Return (X, Y) of the center of cell containing provided text 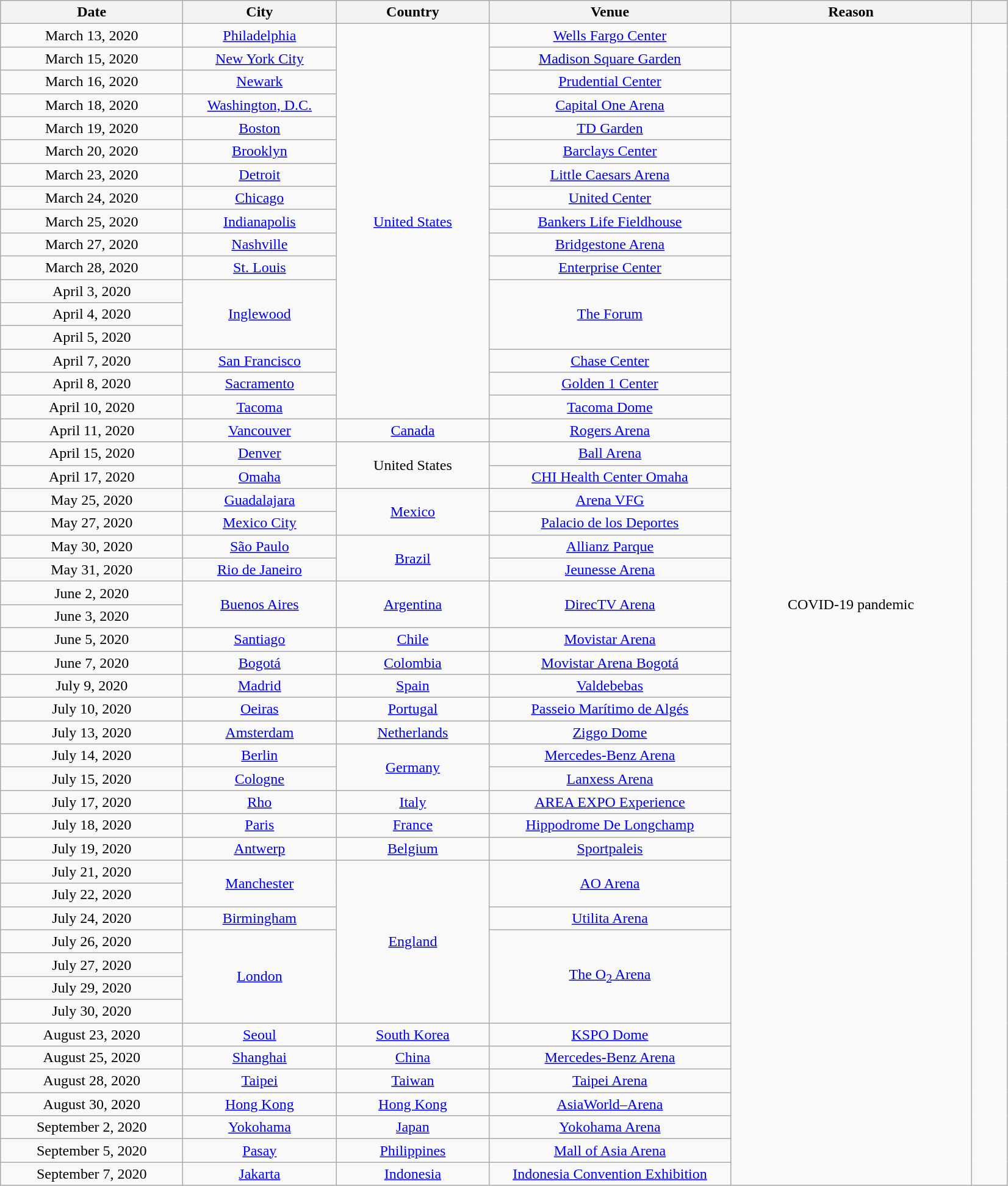
Omaha (260, 477)
Madison Square Garden (610, 59)
AREA EXPO Experience (610, 802)
Inglewood (260, 314)
April 7, 2020 (92, 361)
Little Caesars Arena (610, 175)
Taipei Arena (610, 1081)
Bridgestone Arena (610, 244)
São Paulo (260, 546)
June 3, 2020 (92, 616)
Palacio de los Deportes (610, 523)
March 18, 2020 (92, 105)
China (412, 1058)
Ziggo Dome (610, 732)
July 30, 2020 (92, 1011)
May 25, 2020 (92, 500)
St. Louis (260, 267)
Belgium (412, 848)
July 10, 2020 (92, 709)
Chile (412, 639)
Reason (851, 12)
Lanxess Arena (610, 779)
March 16, 2020 (92, 82)
March 27, 2020 (92, 244)
September 7, 2020 (92, 1174)
Jakarta (260, 1174)
Brooklyn (260, 151)
April 11, 2020 (92, 430)
COVID-19 pandemic (851, 604)
July 24, 2020 (92, 918)
Yokohama Arena (610, 1127)
Newark (260, 82)
Chase Center (610, 361)
Golden 1 Center (610, 384)
KSPO Dome (610, 1035)
Pasay (260, 1151)
June 7, 2020 (92, 662)
City (260, 12)
July 26, 2020 (92, 941)
Brazil (412, 558)
Antwerp (260, 848)
Arena VFG (610, 500)
March 24, 2020 (92, 198)
Mexico (412, 512)
May 27, 2020 (92, 523)
Indonesia Convention Exhibition (610, 1174)
Mall of Asia Arena (610, 1151)
July 29, 2020 (92, 988)
Bankers Life Fieldhouse (610, 221)
Denver (260, 454)
Portugal (412, 709)
August 30, 2020 (92, 1104)
Philadelphia (260, 35)
Italy (412, 802)
Berlin (260, 756)
Seoul (260, 1035)
Germany (412, 767)
Shanghai (260, 1058)
Rho (260, 802)
April 15, 2020 (92, 454)
March 25, 2020 (92, 221)
Ball Arena (610, 454)
TD Garden (610, 128)
Amsterdam (260, 732)
New York City (260, 59)
Movistar Arena Bogotá (610, 662)
England (412, 941)
July 15, 2020 (92, 779)
May 31, 2020 (92, 569)
Rogers Arena (610, 430)
Capital One Arena (610, 105)
Country (412, 12)
April 5, 2020 (92, 338)
Prudential Center (610, 82)
Taiwan (412, 1081)
Japan (412, 1127)
July 19, 2020 (92, 848)
Valdebebas (610, 686)
Santiago (260, 639)
March 15, 2020 (92, 59)
July 17, 2020 (92, 802)
July 21, 2020 (92, 872)
Sacramento (260, 384)
The O2 Arena (610, 976)
France (412, 825)
Hippodrome De Longchamp (610, 825)
August 23, 2020 (92, 1035)
September 5, 2020 (92, 1151)
Wells Fargo Center (610, 35)
July 18, 2020 (92, 825)
Bogotá (260, 662)
London (260, 976)
CHI Health Center Omaha (610, 477)
Allianz Parque (610, 546)
DirecTV Arena (610, 604)
Madrid (260, 686)
Rio de Janeiro (260, 569)
August 28, 2020 (92, 1081)
San Francisco (260, 361)
Oeiras (260, 709)
Venue (610, 12)
Colombia (412, 662)
April 3, 2020 (92, 291)
Utilita Arena (610, 918)
Indianapolis (260, 221)
Washington, D.C. (260, 105)
Enterprise Center (610, 267)
Vancouver (260, 430)
Date (92, 12)
May 30, 2020 (92, 546)
Guadalajara (260, 500)
July 27, 2020 (92, 964)
AO Arena (610, 883)
South Korea (412, 1035)
Paris (260, 825)
April 4, 2020 (92, 314)
Spain (412, 686)
Tacoma (260, 407)
July 14, 2020 (92, 756)
August 25, 2020 (92, 1058)
United Center (610, 198)
July 22, 2020 (92, 895)
Manchester (260, 883)
July 9, 2020 (92, 686)
Tacoma Dome (610, 407)
March 13, 2020 (92, 35)
March 28, 2020 (92, 267)
Jeunesse Arena (610, 569)
The Forum (610, 314)
Yokohama (260, 1127)
Canada (412, 430)
Indonesia (412, 1174)
April 8, 2020 (92, 384)
June 2, 2020 (92, 593)
Sportpaleis (610, 848)
Cologne (260, 779)
Chicago (260, 198)
March 19, 2020 (92, 128)
Movistar Arena (610, 639)
March 20, 2020 (92, 151)
Passeio Marítimo de Algés (610, 709)
April 10, 2020 (92, 407)
Netherlands (412, 732)
Nashville (260, 244)
July 13, 2020 (92, 732)
March 23, 2020 (92, 175)
Buenos Aires (260, 604)
Barclays Center (610, 151)
Boston (260, 128)
April 17, 2020 (92, 477)
September 2, 2020 (92, 1127)
June 5, 2020 (92, 639)
AsiaWorld–Arena (610, 1104)
Taipei (260, 1081)
Philippines (412, 1151)
Mexico City (260, 523)
Argentina (412, 604)
Detroit (260, 175)
Birmingham (260, 918)
